Return the [x, y] coordinate for the center point of the cell that contains the specified text.  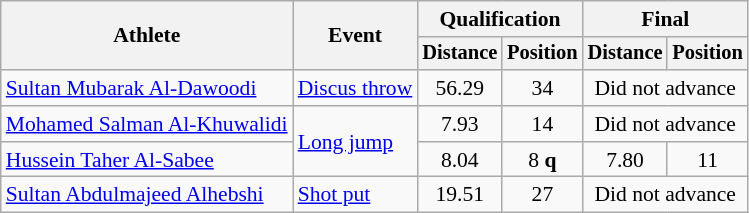
11 [707, 160]
Sultan Mubarak Al-Dawoodi [147, 88]
Hussein Taher Al-Sabee [147, 160]
Shot put [356, 195]
Qualification [500, 19]
14 [542, 124]
Long jump [356, 142]
Mohamed Salman Al-Khuwalidi [147, 124]
34 [542, 88]
56.29 [460, 88]
8.04 [460, 160]
Athlete [147, 36]
7.93 [460, 124]
7.80 [626, 160]
8 q [542, 160]
Final [666, 19]
19.51 [460, 195]
Discus throw [356, 88]
27 [542, 195]
Sultan Abdulmajeed Alhebshi [147, 195]
Event [356, 36]
